Provide the (x, y) coordinate of the cell's center where the given text is located.  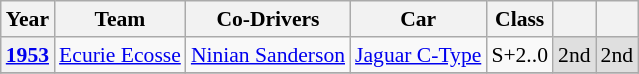
Year (28, 19)
1953 (28, 55)
Ecurie Ecosse (120, 55)
Car (418, 19)
Jaguar C-Type (418, 55)
Team (120, 19)
S+2..0 (520, 55)
Class (520, 19)
Co-Drivers (268, 19)
Ninian Sanderson (268, 55)
